Locate the cell with the specified text and output its [X, Y] center coordinate. 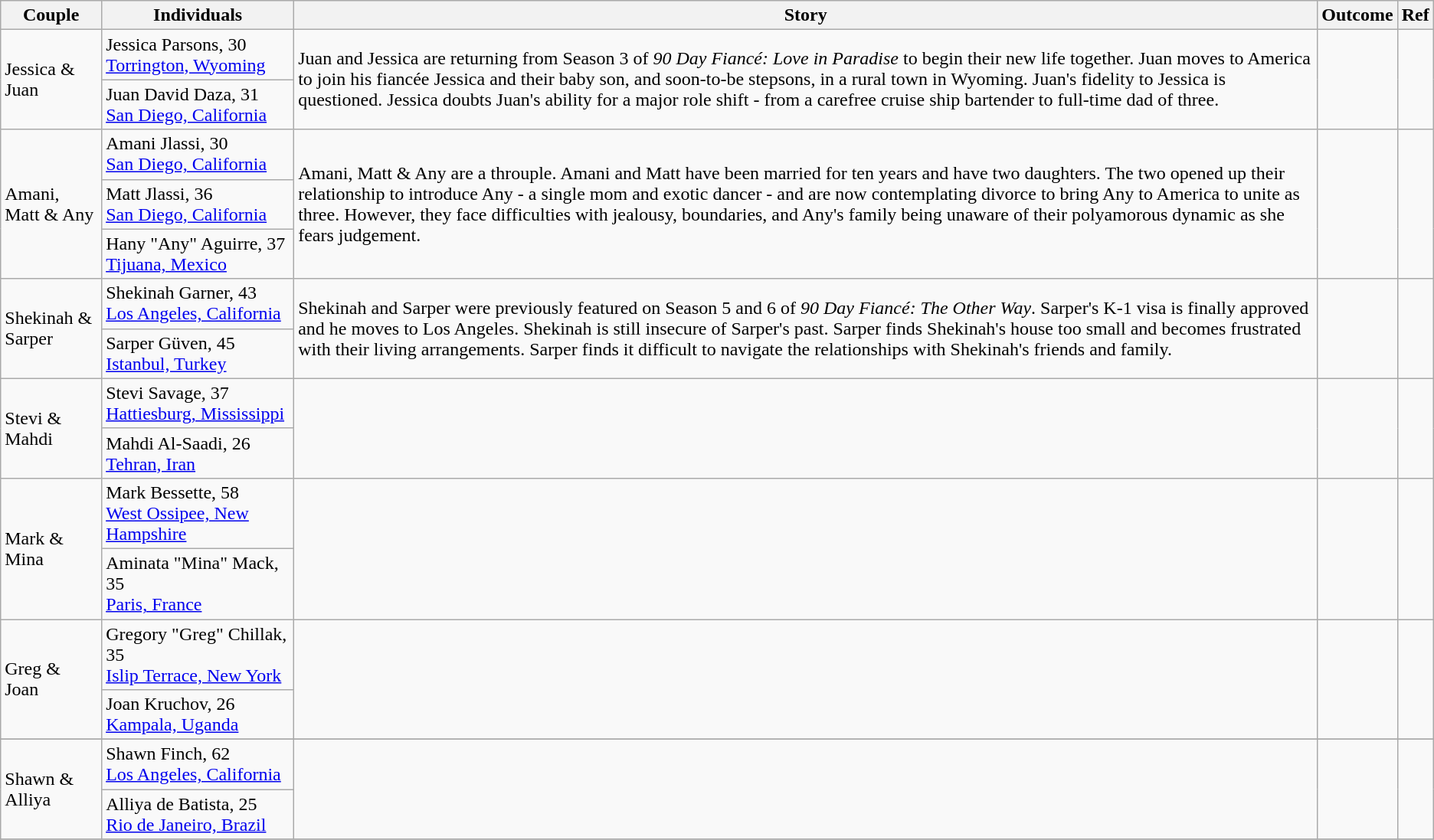
Amani Jlassi, 30San Diego, California [198, 155]
Jessica Parsons, 30Torrington, Wyoming [198, 55]
Juan David Daza, 31San Diego, California [198, 104]
Alliya de Batista, 25Rio de Janeiro, Brazil [198, 815]
Stevi & Mahdi [51, 428]
Shawn Finch, 62Los Angeles, California [198, 764]
Couple [51, 15]
Shekinah & Sarper [51, 328]
Shawn & Alliya [51, 789]
Aminata "Mina" Mack, 35Paris, France [198, 583]
Sarper Güven, 45Istanbul, Turkey [198, 354]
Joan Kruchov, 26Kampala, Uganda [198, 715]
Hany "Any" Aguirre, 37Tijuana, Mexico [198, 254]
Outcome [1357, 15]
Individuals [198, 15]
Jessica & Juan [51, 80]
Amani, Matt & Any [51, 204]
Mahdi Al-Saadi, 26Tehran, Iran [198, 453]
Stevi Savage, 37Hattiesburg, Mississippi [198, 403]
Ref [1416, 15]
Shekinah Garner, 43Los Angeles, California [198, 303]
Mark Bessette, 58West Ossipee, New Hampshire [198, 513]
Matt Jlassi, 36San Diego, California [198, 204]
Story [806, 15]
Greg & Joan [51, 678]
Mark & Mina [51, 548]
Gregory "Greg" Chillak, 35Islip Terrace, New York [198, 654]
